Search for the cell housing the specified text and yield its (x, y) center coordinate. 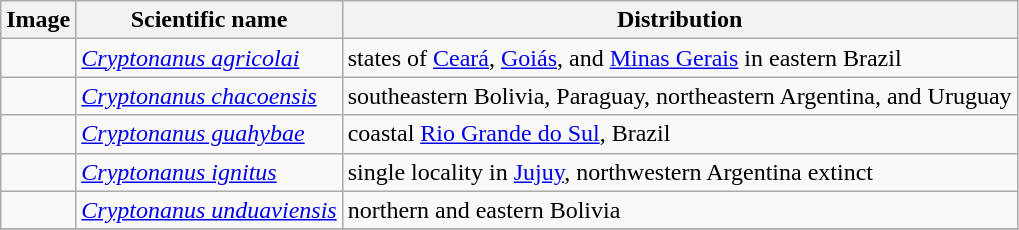
Cryptonanus guahybae (209, 134)
Cryptonanus agricolai (209, 58)
coastal Rio Grande do Sul, Brazil (680, 134)
Cryptonanus chacoensis (209, 96)
states of Ceará, Goiás, and Minas Gerais in eastern Brazil (680, 58)
Cryptonanus ignitus (209, 172)
Cryptonanus unduaviensis (209, 210)
southeastern Bolivia, Paraguay, northeastern Argentina, and Uruguay (680, 96)
single locality in Jujuy, northwestern Argentina extinct (680, 172)
Distribution (680, 20)
Image (38, 20)
northern and eastern Bolivia (680, 210)
Scientific name (209, 20)
